Output the [x, y] coordinate of the center of the cell containing the given text.  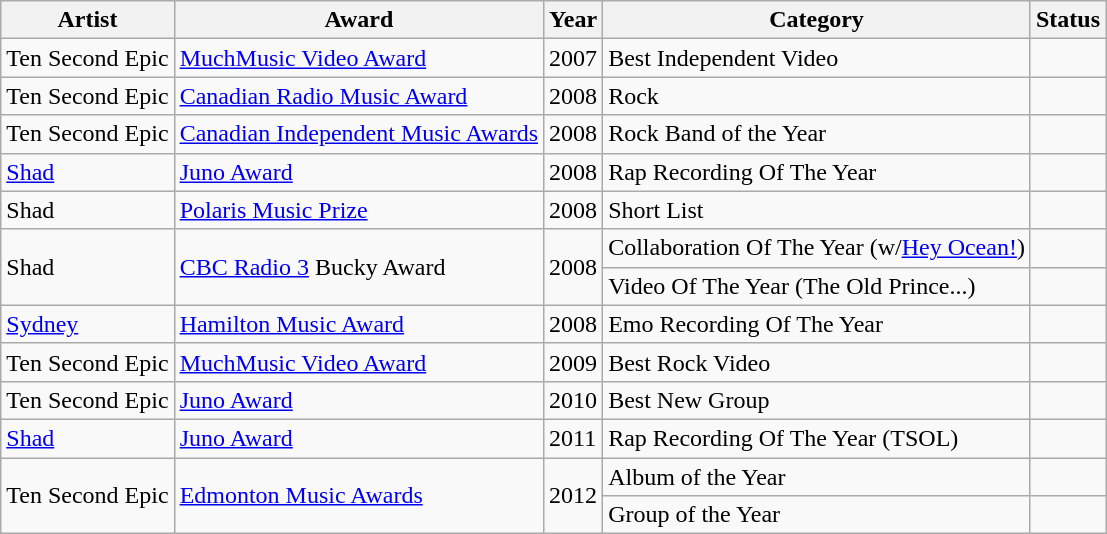
Album of the Year [817, 477]
Hamilton Music Award [358, 324]
Canadian Independent Music Awards [358, 134]
Emo Recording Of The Year [817, 324]
Award [358, 20]
Best Independent Video [817, 58]
Collaboration Of The Year (w/Hey Ocean!) [817, 248]
2010 [574, 400]
Rap Recording Of The Year [817, 172]
2009 [574, 362]
Group of the Year [817, 515]
CBC Radio 3 Bucky Award [358, 267]
Canadian Radio Music Award [358, 96]
Category [817, 20]
2007 [574, 58]
Best New Group [817, 400]
Artist [88, 20]
Sydney [88, 324]
Best Rock Video [817, 362]
Polaris Music Prize [358, 210]
Rock [817, 96]
Year [574, 20]
Rock Band of the Year [817, 134]
Rap Recording Of The Year (TSOL) [817, 438]
2011 [574, 438]
Edmonton Music Awards [358, 496]
Short List [817, 210]
Status [1068, 20]
Video Of The Year (The Old Prince...) [817, 286]
2012 [574, 496]
